Return the [x, y] coordinate for the center point of the cell that contains the specified text.  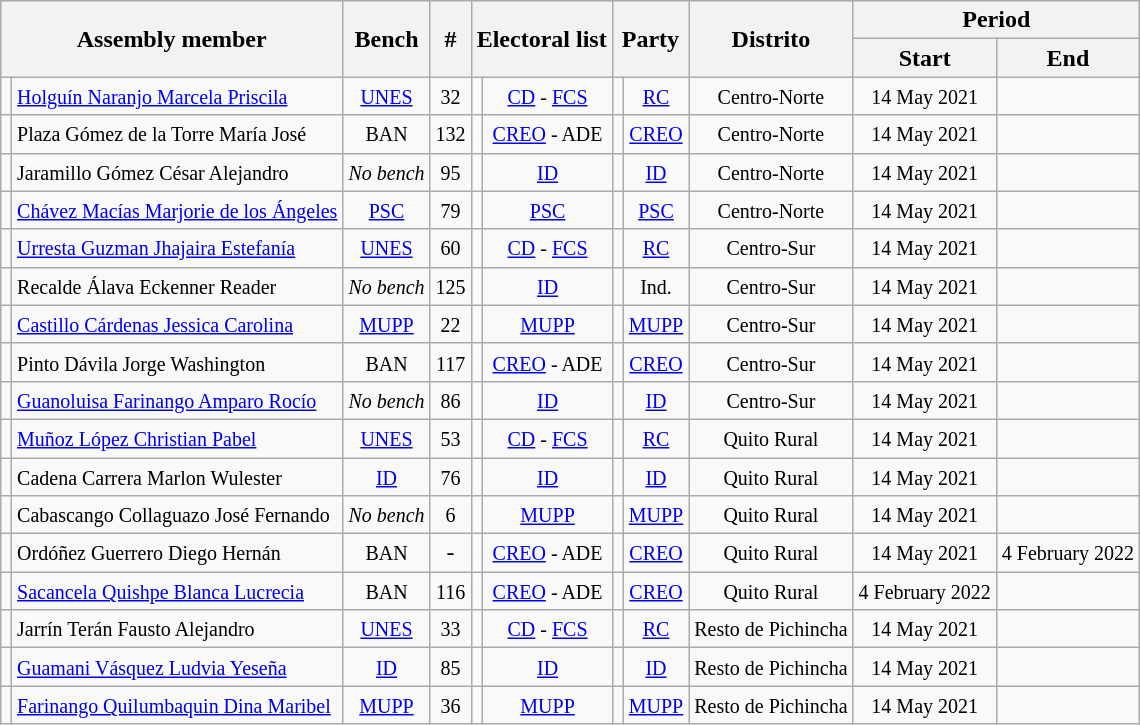
6 [450, 515]
Castillo Cárdenas Jessica Carolina [178, 324]
53 [450, 438]
Plaza Gómez de la Torre María José [178, 134]
Distrito [771, 39]
33 [450, 629]
Electoral list [542, 39]
125 [450, 286]
Ind. [656, 286]
Assembly member [171, 39]
32 [450, 96]
Chávez Macías Marjorie de los Ángeles [178, 210]
22 [450, 324]
Start [924, 58]
Bench [386, 39]
Period [996, 20]
116 [450, 591]
Jaramillo Gómez César Alejandro [178, 172]
86 [450, 400]
# [450, 39]
Cadena Carrera Marlon Wulester [178, 477]
79 [450, 210]
60 [450, 248]
95 [450, 172]
85 [450, 667]
Party [650, 39]
Farinango Quilumbaquin Dina Maribel [178, 705]
117 [450, 362]
Muñoz López Christian Pabel [178, 438]
Sacancela Quishpe Blanca Lucrecia [178, 591]
Guanoluisa Farinango Amparo Rocío [178, 400]
76 [450, 477]
Cabascango Collaguazo José Fernando [178, 515]
36 [450, 705]
End [1068, 58]
Pinto Dávila Jorge Washington [178, 362]
Guamani Vásquez Ludvia Yeseña [178, 667]
132 [450, 134]
Holguín Naranjo Marcela Priscila [178, 96]
- [450, 553]
Urresta Guzman Jhajaira Estefanía [178, 248]
Jarrín Terán Fausto Alejandro [178, 629]
Recalde Álava Eckenner Reader [178, 286]
Ordóñez Guerrero Diego Hernán [178, 553]
